Search for the cell housing the specified text and yield its [x, y] center coordinate. 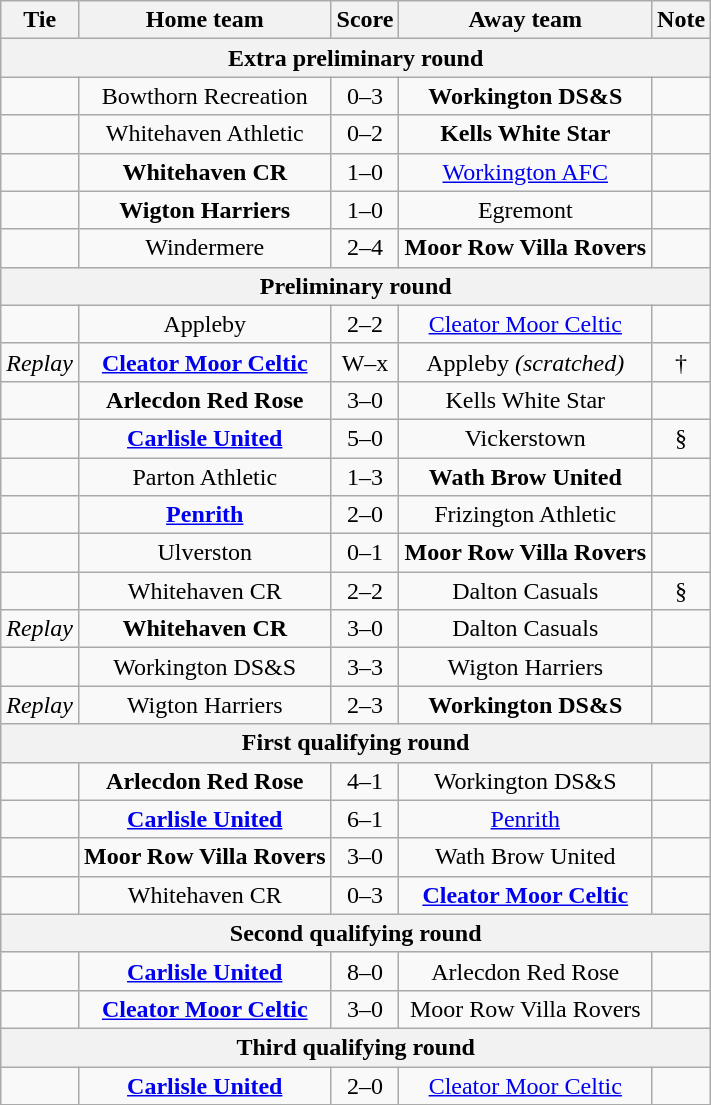
4–1 [365, 781]
Vickerstown [526, 438]
Extra preliminary round [356, 58]
0–1 [365, 553]
Preliminary round [356, 286]
First qualifying round [356, 743]
Parton Athletic [204, 477]
0–2 [365, 134]
Windermere [204, 248]
Appleby [204, 324]
Bowthorn Recreation [204, 96]
Egremont [526, 210]
Note [682, 20]
6–1 [365, 819]
† [682, 362]
Second qualifying round [356, 933]
Away team [526, 20]
1–3 [365, 477]
2–3 [365, 705]
8–0 [365, 971]
5–0 [365, 438]
Home team [204, 20]
Workington AFC [526, 172]
Ulverston [204, 553]
Frizington Athletic [526, 515]
Appleby (scratched) [526, 362]
3–3 [365, 667]
2–4 [365, 248]
W–x [365, 362]
Third qualifying round [356, 1047]
Tie [40, 20]
Score [365, 20]
Whitehaven Athletic [204, 134]
